Scan for the cell matching the given text and deliver its [X, Y] coordinate at center. 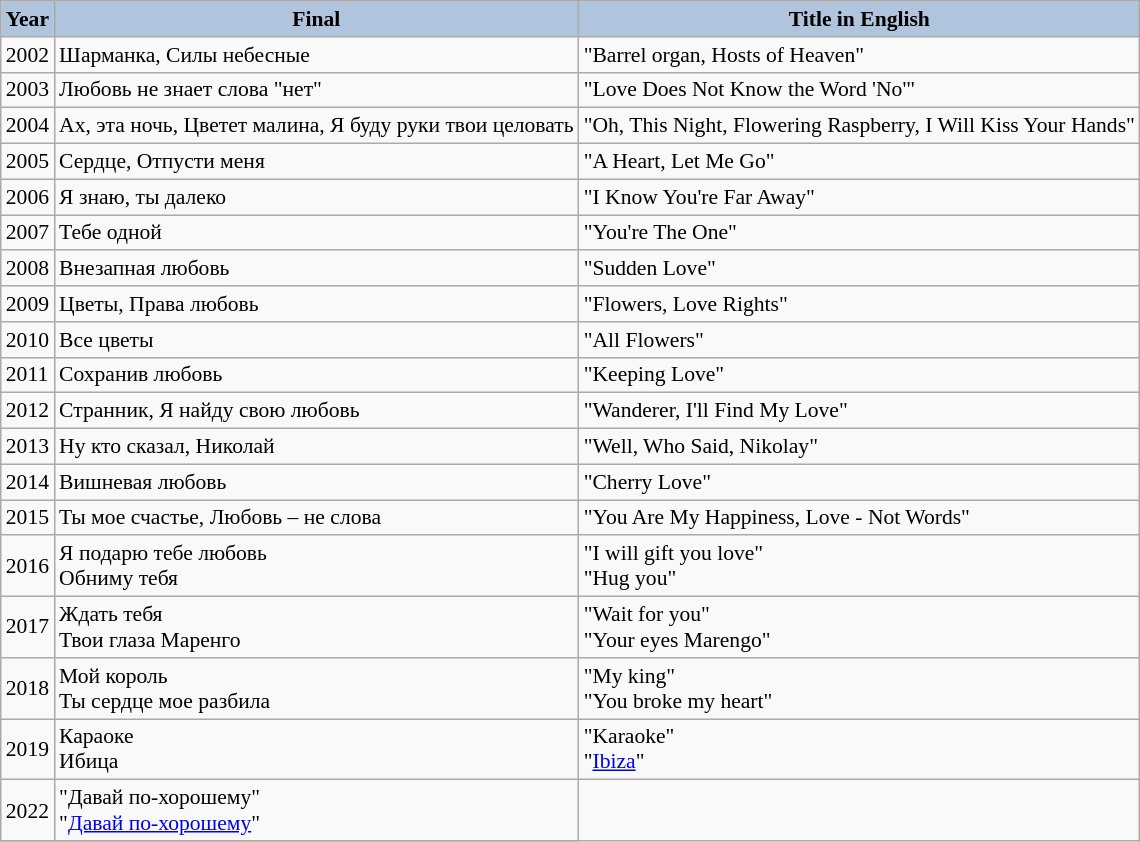
Ну кто сказал, Николай [316, 447]
2008 [28, 269]
Я знаю, ты далеко [316, 197]
Ждать тебяТвои глаза Маренго [316, 628]
2002 [28, 55]
Ты мое счастье, Любовь – не слова [316, 518]
2013 [28, 447]
"Wanderer, I'll Find My Love" [860, 411]
Final [316, 19]
"Keeping Love" [860, 375]
2019 [28, 750]
Любовь не знает слова "нет" [316, 90]
"I will gift you love""Hug you" [860, 566]
"Wait for you""Your eyes Marengo" [860, 628]
"Давай по-хорошему""Давай по-хорошему" [316, 810]
"You're The One" [860, 233]
2005 [28, 162]
Цветы, Права любовь [316, 304]
"Karaoke""Ibiza" [860, 750]
"Well, Who Said, Nikolay" [860, 447]
2006 [28, 197]
2016 [28, 566]
"Barrel organ, Hosts of Heaven" [860, 55]
2004 [28, 126]
Я подарю тебе любовьОбниму тебя [316, 566]
Сердце, Отпусти меня [316, 162]
2003 [28, 90]
2018 [28, 688]
Ах, эта ночь, Цветет малина, Я буду руки твои целовать [316, 126]
2011 [28, 375]
2007 [28, 233]
"Flowers, Love Rights" [860, 304]
"My king""You broke my heart" [860, 688]
"Sudden Love" [860, 269]
"A Heart, Let Me Go" [860, 162]
Все цветы [316, 340]
Тебе одной [316, 233]
2015 [28, 518]
2014 [28, 482]
Вишневая любовь [316, 482]
"Cherry Love" [860, 482]
"Love Does Not Know the Word 'No'" [860, 90]
Внезапная любовь [316, 269]
Сохранив любовь [316, 375]
2009 [28, 304]
2017 [28, 628]
Мой корольТы сердце мое разбила [316, 688]
Year [28, 19]
"I Know You're Far Away" [860, 197]
2010 [28, 340]
Шарманка, Силы небесные [316, 55]
"You Are My Happiness, Love - Not Words" [860, 518]
Title in English [860, 19]
Странник, Я найду свою любовь [316, 411]
КараокеИбица [316, 750]
"All Flowers" [860, 340]
2012 [28, 411]
"Oh, This Night, Flowering Raspberry, I Will Kiss Your Hands" [860, 126]
2022 [28, 810]
